Capture the cell that displays the provided text and extract its (x, y) central coordinate. 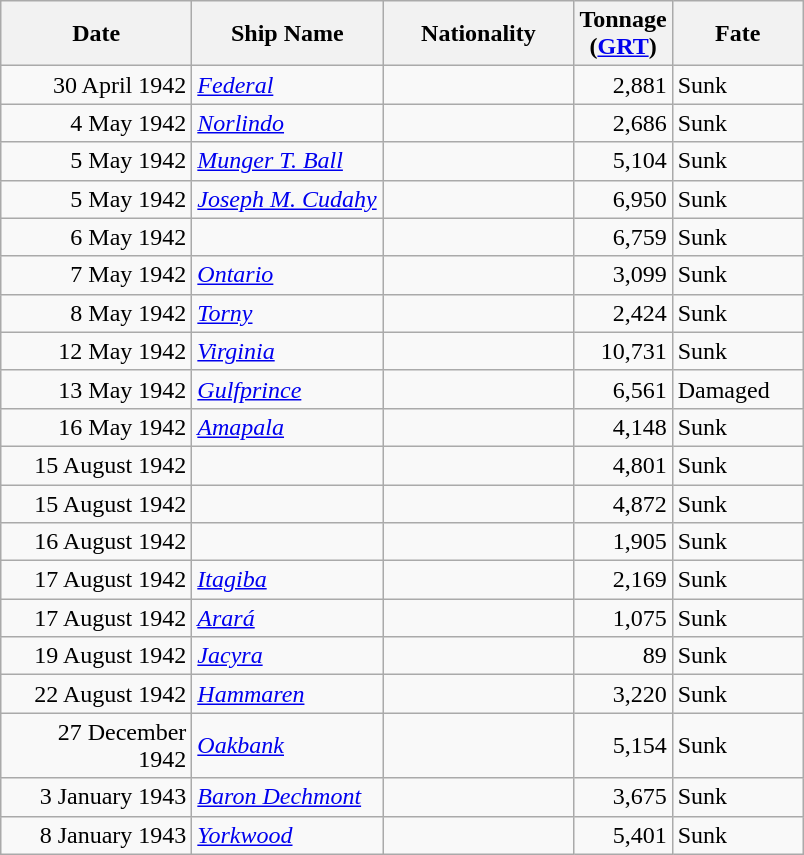
Amapala (288, 427)
Damaged (738, 389)
Arará (288, 618)
2,686 (623, 123)
5,104 (623, 161)
2,424 (623, 313)
3,099 (623, 275)
19 August 1942 (96, 656)
Nationality (478, 34)
27 December 1942 (96, 746)
6,759 (623, 237)
10,731 (623, 351)
8 January 1943 (96, 835)
Jacyra (288, 656)
1,075 (623, 618)
1,905 (623, 542)
30 April 1942 (96, 85)
5,401 (623, 835)
7 May 1942 (96, 275)
2,881 (623, 85)
16 August 1942 (96, 542)
Tonnage(GRT) (623, 34)
12 May 1942 (96, 351)
Hammaren (288, 694)
4,872 (623, 503)
4 May 1942 (96, 123)
8 May 1942 (96, 313)
3,675 (623, 797)
6,950 (623, 199)
Joseph M. Cudahy (288, 199)
Fate (738, 34)
6,561 (623, 389)
89 (623, 656)
Ontario (288, 275)
Norlindo (288, 123)
Torny (288, 313)
Virginia (288, 351)
Date (96, 34)
4,801 (623, 465)
16 May 1942 (96, 427)
3,220 (623, 694)
22 August 1942 (96, 694)
3 January 1943 (96, 797)
6 May 1942 (96, 237)
Itagiba (288, 580)
5,154 (623, 746)
Munger T. Ball (288, 161)
Yorkwood (288, 835)
Oakbank (288, 746)
Federal (288, 85)
Gulfprince (288, 389)
13 May 1942 (96, 389)
Baron Dechmont (288, 797)
Ship Name (288, 34)
4,148 (623, 427)
2,169 (623, 580)
